Search for the cell housing the specified text and yield its (x, y) center coordinate. 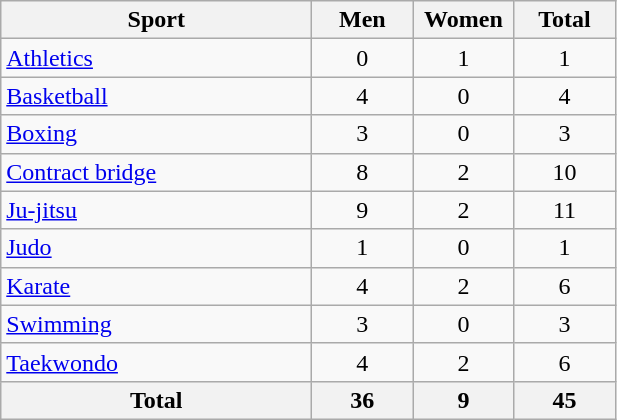
Athletics (156, 58)
8 (362, 172)
Swimming (156, 324)
Ju-jitsu (156, 210)
Men (362, 20)
Boxing (156, 134)
45 (564, 400)
11 (564, 210)
Women (464, 20)
Judo (156, 248)
Karate (156, 286)
Sport (156, 20)
Basketball (156, 96)
Taekwondo (156, 362)
Contract bridge (156, 172)
10 (564, 172)
36 (362, 400)
